Capture the cell that displays the provided text and extract its (x, y) central coordinate. 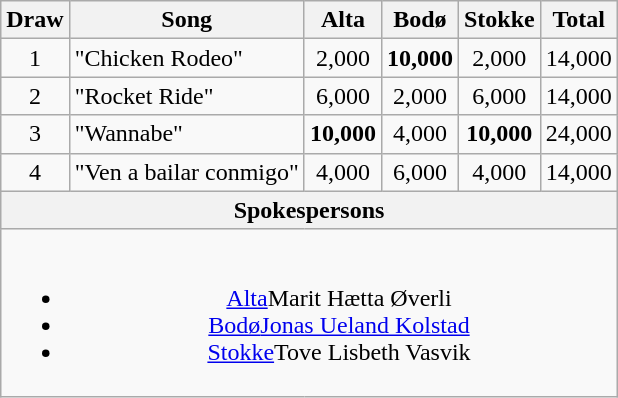
"Chicken Rodeo" (186, 58)
Song (186, 20)
3 (35, 134)
AltaMarit Hætta ØverliBodøJonas Ueland KolstadStokkeTove Lisbeth Vasvik (310, 312)
"Ven a bailar conmigo" (186, 172)
"Rocket Ride" (186, 96)
4 (35, 172)
Stokke (499, 20)
Draw (35, 20)
Alta (342, 20)
Spokespersons (310, 210)
Total (578, 20)
24,000 (578, 134)
Bodø (420, 20)
"Wannabe" (186, 134)
1 (35, 58)
2 (35, 96)
